Find where the given text appears and provide that cell's center as [X, Y] coordinate. 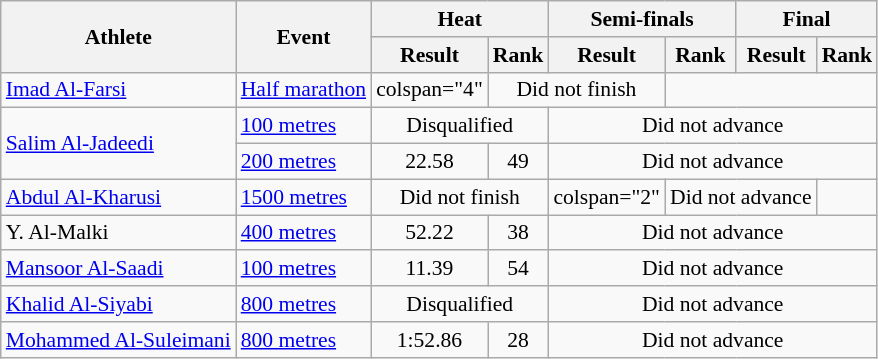
49 [518, 162]
colspan="2" [606, 197]
Imad Al-Farsi [118, 90]
Mohammed Al-Suleimani [118, 340]
Y. Al-Malki [118, 233]
Khalid Al-Siyabi [118, 304]
11.39 [430, 269]
Semi-finals [642, 19]
22.58 [430, 162]
Event [304, 36]
Athlete [118, 36]
400 metres [304, 233]
200 metres [304, 162]
Final [806, 19]
Mansoor Al-Saadi [118, 269]
54 [518, 269]
Abdul Al-Kharusi [118, 197]
colspan="4" [430, 90]
Salim Al-Jadeedi [118, 144]
Half marathon [304, 90]
Heat [460, 19]
1:52.86 [430, 340]
38 [518, 233]
52.22 [430, 233]
1500 metres [304, 197]
28 [518, 340]
